Search for the cell housing the specified text and yield its [x, y] center coordinate. 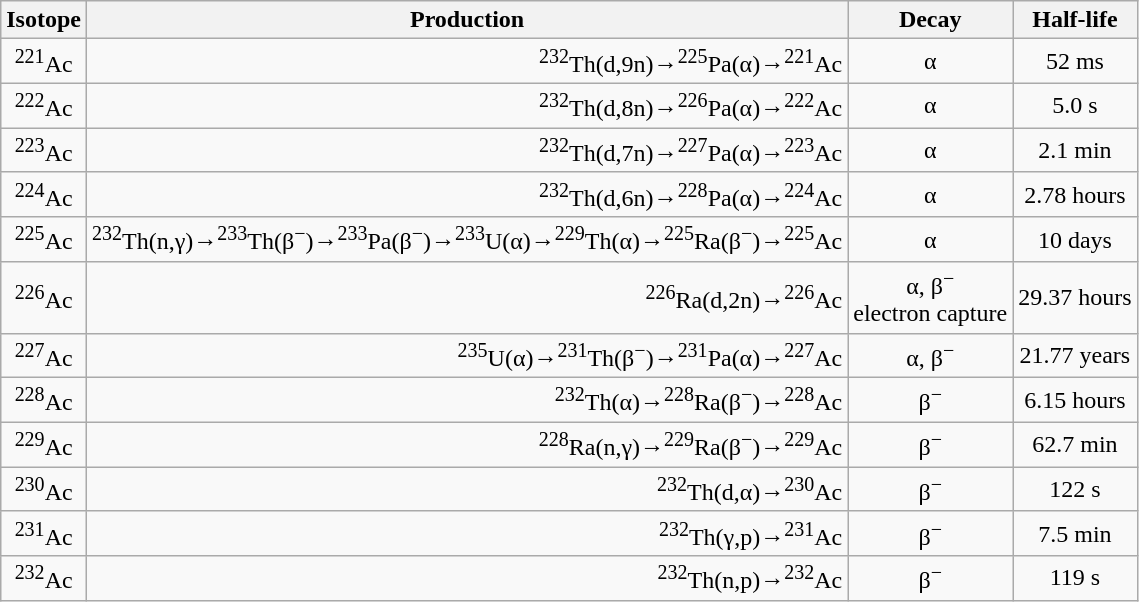
232Th(d,7n)→227Pa(α)→223Ac [466, 150]
10 days [1075, 240]
α, β− electron capture [930, 298]
235U(α)→231Th(β−)→231Pa(α)→227Ac [466, 356]
6.15 hours [1075, 400]
225Ac [44, 240]
228Ac [44, 400]
228Ra(n,γ)→229Ra(β−)→229Ac [466, 444]
119 s [1075, 578]
2.78 hours [1075, 194]
232Th(γ,p)→231Ac [466, 534]
223Ac [44, 150]
Isotope [44, 20]
Decay [930, 20]
226Ac [44, 298]
21.77 years [1075, 356]
232Th(d,9n)→225Pa(α)→221Ac [466, 62]
231Ac [44, 534]
232Th(α)→228Ra(β−)→228Ac [466, 400]
226Ra(d,2n)→226Ac [466, 298]
232Th(d,6n)→228Pa(α)→224Ac [466, 194]
62.7 min [1075, 444]
122 s [1075, 490]
221Ac [44, 62]
Half-life [1075, 20]
229Ac [44, 444]
232Th(d,8n)→226Pa(α)→222Ac [466, 106]
5.0 s [1075, 106]
224Ac [44, 194]
29.37 hours [1075, 298]
2.1 min [1075, 150]
227Ac [44, 356]
52 ms [1075, 62]
230Ac [44, 490]
α, β− [930, 356]
232Th(n,p)→232Ac [466, 578]
232Th(n,γ)→233Th(β−)→233Pa(β−)→233U(α)→229Th(α)→225Ra(β−)→225Ac [466, 240]
232Th(d,α)→230Ac [466, 490]
Production [466, 20]
232Ac [44, 578]
222Ac [44, 106]
7.5 min [1075, 534]
